Return [x, y] of the center of cell containing provided text 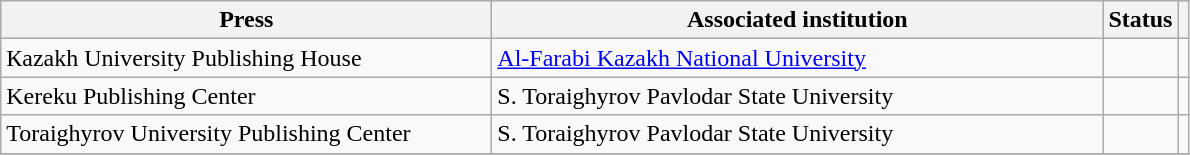
Toraighyrov University Publishing Center [246, 134]
Press [246, 20]
Associated institution [798, 20]
Status [1140, 20]
Al-Farabi Kazakh National University [798, 58]
Kereku Publishing Center [246, 96]
Кazakh University Publishing House [246, 58]
